Return [x, y] of the center of cell containing provided text 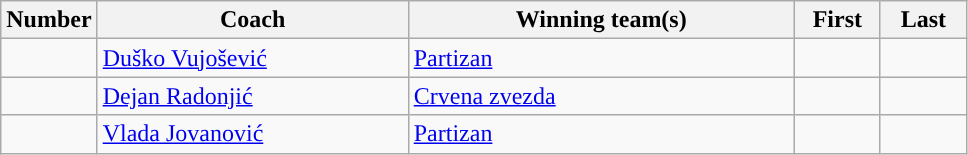
Last [923, 20]
Number [49, 20]
First [837, 20]
Crvena zvezda [601, 96]
Duško Vujošević [252, 58]
Coach [252, 20]
Winning team(s) [601, 20]
Vlada Jovanović [252, 134]
Dejan Radonjić [252, 96]
